Output the [X, Y] coordinate of the center of the cell containing the given text.  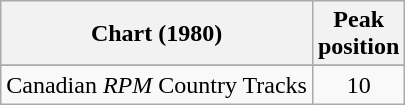
10 [358, 85]
Chart (1980) [157, 34]
Peakposition [358, 34]
Canadian RPM Country Tracks [157, 85]
